Determine the [X, Y] coordinate at the center of the cell enclosing the given text.  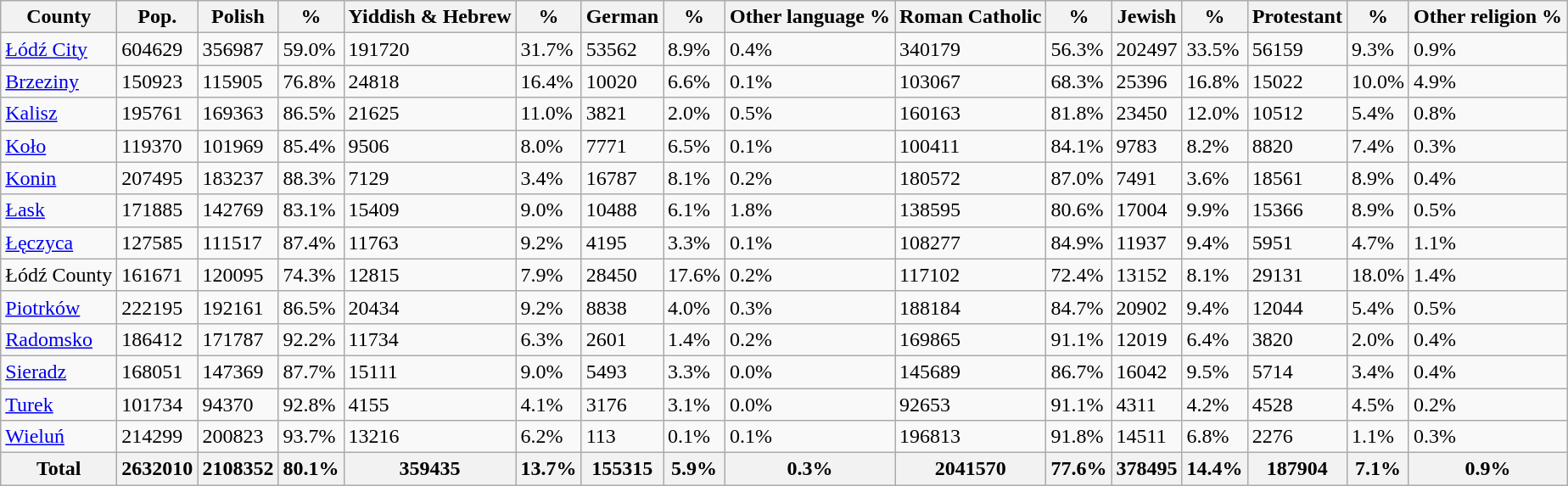
6.3% [548, 339]
84.1% [1079, 146]
195761 [158, 114]
4.7% [1378, 243]
101969 [238, 146]
7771 [622, 146]
80.1% [311, 469]
2276 [1296, 437]
Łęczyca [59, 243]
120095 [238, 275]
15366 [1296, 210]
17004 [1147, 210]
Protestant [1296, 17]
7.1% [1378, 469]
14511 [1147, 437]
76.8% [311, 81]
10.0% [1378, 81]
2041570 [971, 469]
15111 [429, 371]
81.8% [1079, 114]
County [59, 17]
Turek [59, 405]
169865 [971, 339]
222195 [158, 307]
12.0% [1215, 114]
356987 [238, 49]
0.8% [1487, 114]
59.0% [311, 49]
8.0% [548, 146]
92653 [971, 405]
1.8% [810, 210]
188184 [971, 307]
German [622, 17]
Łódź County [59, 275]
8838 [622, 307]
11.0% [548, 114]
18561 [1296, 178]
Yiddish & Hebrew [429, 17]
115905 [238, 81]
86.7% [1079, 371]
80.6% [1079, 210]
214299 [158, 437]
160163 [971, 114]
7129 [429, 178]
84.9% [1079, 243]
6.4% [1215, 339]
Polish [238, 17]
88.3% [311, 178]
168051 [158, 371]
29131 [1296, 275]
2108352 [238, 469]
6.2% [548, 437]
10020 [622, 81]
9506 [429, 146]
18.0% [1378, 275]
7491 [1147, 178]
Brzeziny [59, 81]
Piotrków [59, 307]
9.9% [1215, 210]
12019 [1147, 339]
4.5% [1378, 405]
359435 [429, 469]
6.1% [694, 210]
12044 [1296, 307]
191720 [429, 49]
5951 [1296, 243]
8.2% [1215, 146]
14.4% [1215, 469]
3176 [622, 405]
24818 [429, 81]
2601 [622, 339]
85.4% [311, 146]
340179 [971, 49]
16.8% [1215, 81]
91.8% [1079, 437]
4.1% [548, 405]
4195 [622, 243]
Pop. [158, 17]
25396 [1147, 81]
8820 [1296, 146]
Total [59, 469]
2632010 [158, 469]
138595 [971, 210]
169363 [238, 114]
4311 [1147, 405]
142769 [238, 210]
Other religion % [1487, 17]
171787 [238, 339]
5.9% [694, 469]
207495 [158, 178]
16.4% [548, 81]
187904 [1296, 469]
Sieradz [59, 371]
Konin [59, 178]
16787 [622, 178]
3.6% [1215, 178]
Kalisz [59, 114]
10488 [622, 210]
192161 [238, 307]
6.6% [694, 81]
119370 [158, 146]
378495 [1147, 469]
11763 [429, 243]
186412 [158, 339]
20902 [1147, 307]
147369 [238, 371]
84.7% [1079, 307]
3821 [622, 114]
21625 [429, 114]
150923 [158, 81]
72.4% [1079, 275]
9783 [1147, 146]
23450 [1147, 114]
Roman Catholic [971, 17]
183237 [238, 178]
28450 [622, 275]
17.6% [694, 275]
Wieluń [59, 437]
Łask [59, 210]
111517 [238, 243]
87.4% [311, 243]
87.7% [311, 371]
604629 [158, 49]
7.4% [1378, 146]
87.0% [1079, 178]
117102 [971, 275]
93.7% [311, 437]
180572 [971, 178]
74.3% [311, 275]
5493 [622, 371]
101734 [158, 405]
13152 [1147, 275]
4528 [1296, 405]
15022 [1296, 81]
4.0% [694, 307]
4.9% [1487, 81]
171885 [158, 210]
113 [622, 437]
6.5% [694, 146]
3820 [1296, 339]
108277 [971, 243]
9.5% [1215, 371]
Łódź City [59, 49]
13.7% [548, 469]
94370 [238, 405]
Jewish [1147, 17]
92.2% [311, 339]
145689 [971, 371]
7.9% [548, 275]
56.3% [1079, 49]
4.2% [1215, 405]
16042 [1147, 371]
4155 [429, 405]
11937 [1147, 243]
161671 [158, 275]
92.8% [311, 405]
202497 [1147, 49]
12815 [429, 275]
83.1% [311, 210]
20434 [429, 307]
33.5% [1215, 49]
11734 [429, 339]
Other language % [810, 17]
6.8% [1215, 437]
77.6% [1079, 469]
31.7% [548, 49]
3.1% [694, 405]
56159 [1296, 49]
9.3% [1378, 49]
127585 [158, 243]
Koło [59, 146]
196813 [971, 437]
10512 [1296, 114]
53562 [622, 49]
Radomsko [59, 339]
5714 [1296, 371]
15409 [429, 210]
68.3% [1079, 81]
13216 [429, 437]
103067 [971, 81]
100411 [971, 146]
200823 [238, 437]
155315 [622, 469]
